Pinpoint the cell where the given text exists, returning its [X, Y] midpoint coordinate. 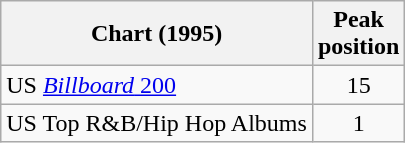
US Top R&B/Hip Hop Albums [157, 123]
Chart (1995) [157, 34]
1 [358, 123]
Peakposition [358, 34]
15 [358, 85]
US Billboard 200 [157, 85]
